Return [x, y] of the center of cell containing provided text 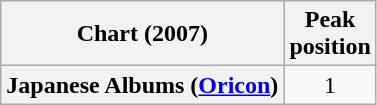
1 [330, 85]
Japanese Albums (Oricon) [142, 85]
Peakposition [330, 34]
Chart (2007) [142, 34]
